Extract the [x, y] coordinate from the center of the cell holding the provided text.  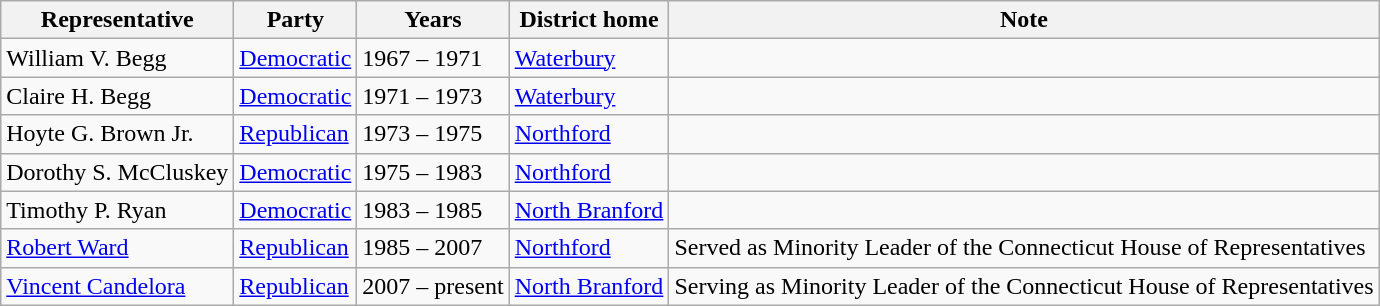
Representative [118, 20]
1975 – 1983 [433, 172]
Robert Ward [118, 248]
Timothy P. Ryan [118, 210]
District home [589, 20]
Dorothy S. McCluskey [118, 172]
1971 – 1973 [433, 96]
William V. Begg [118, 58]
Served as Minority Leader of the Connecticut House of Representatives [1024, 248]
Claire H. Begg [118, 96]
Note [1024, 20]
2007 – present [433, 286]
1983 – 1985 [433, 210]
Serving as Minority Leader of the Connecticut House of Representatives [1024, 286]
Party [296, 20]
Years [433, 20]
1973 – 1975 [433, 134]
Vincent Candelora [118, 286]
Hoyte G. Brown Jr. [118, 134]
1967 – 1971 [433, 58]
1985 – 2007 [433, 248]
